Find where the given text appears and provide that cell's center as (x, y) coordinate. 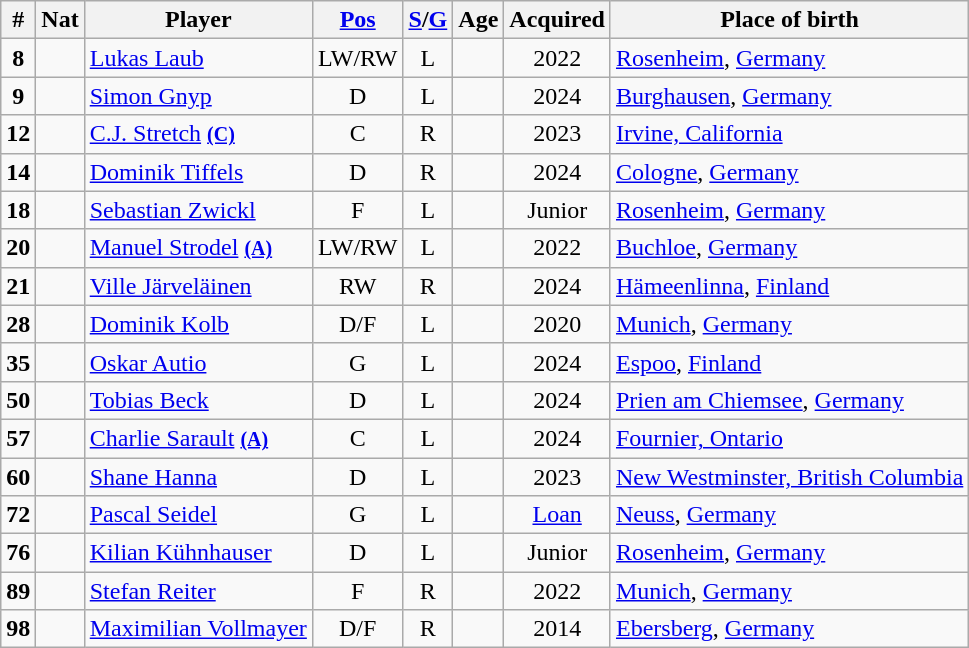
12 (18, 134)
2020 (558, 324)
Dominik Kolb (198, 324)
Irvine, California (789, 134)
Espoo, Finland (789, 362)
35 (18, 362)
Age (478, 20)
28 (18, 324)
Fournier, Ontario (789, 438)
# (18, 20)
50 (18, 400)
21 (18, 286)
C.J. Stretch (C) (198, 134)
Nat (60, 20)
New Westminster, British Columbia (789, 477)
Hämeenlinna, Finland (789, 286)
Pos (358, 20)
Ville Järveläinen (198, 286)
Sebastian Zwickl (198, 210)
Cologne, Germany (789, 172)
Manuel Strodel (A) (198, 248)
Pascal Seidel (198, 515)
76 (18, 553)
Neuss, Germany (789, 515)
Simon Gnyp (198, 96)
Prien am Chiemsee, Germany (789, 400)
Oskar Autio (198, 362)
57 (18, 438)
Stefan Reiter (198, 591)
S/G (428, 20)
Buchloe, Germany (789, 248)
14 (18, 172)
Ebersberg, Germany (789, 629)
Acquired (558, 20)
9 (18, 96)
60 (18, 477)
2014 (558, 629)
Loan (558, 515)
Shane Hanna (198, 477)
20 (18, 248)
Place of birth (789, 20)
Charlie Sarault (A) (198, 438)
72 (18, 515)
98 (18, 629)
Dominik Tiffels (198, 172)
89 (18, 591)
Player (198, 20)
Maximilian Vollmayer (198, 629)
8 (18, 58)
18 (18, 210)
Burghausen, Germany (789, 96)
Lukas Laub (198, 58)
Tobias Beck (198, 400)
RW (358, 286)
Kilian Kühnhauser (198, 553)
